Detect which cell encompasses the target text, then output its [X, Y] center coordinate. 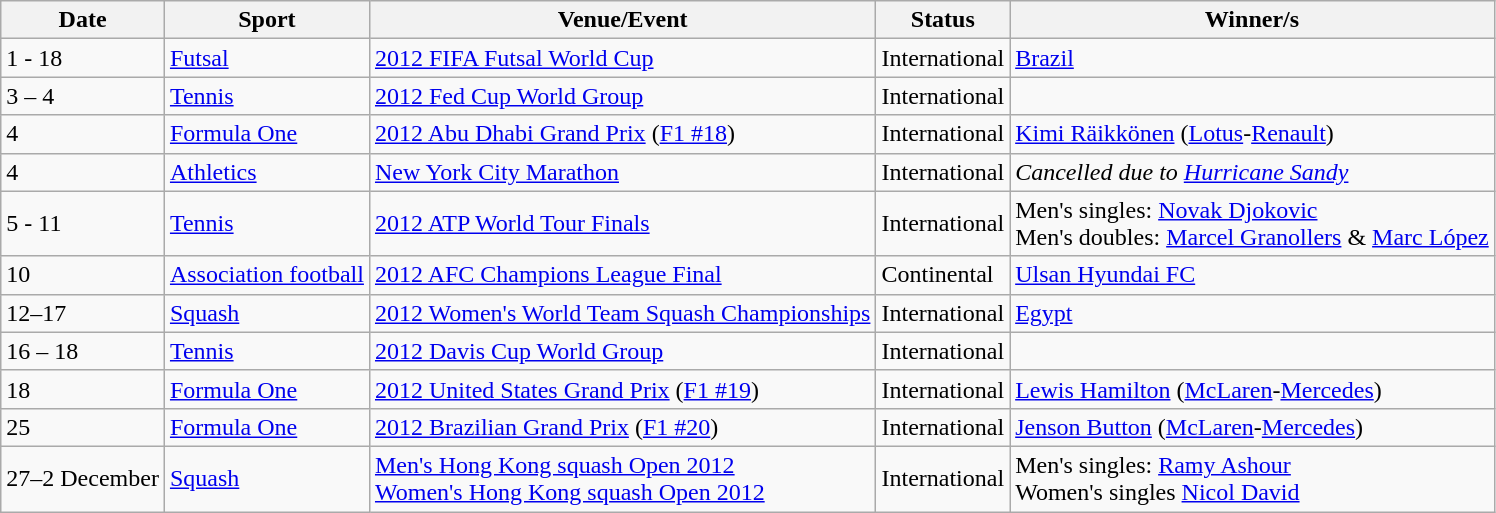
Venue/Event [622, 20]
2012 AFC Champions League Final [622, 275]
2012 Brazilian Grand Prix (F1 #20) [622, 427]
25 [83, 427]
5 - 11 [83, 224]
Men's Hong Kong squash Open 2012 Women's Hong Kong squash Open 2012 [622, 478]
2012 Abu Dhabi Grand Prix (F1 #18) [622, 134]
Lewis Hamilton (McLaren-Mercedes) [1252, 389]
Continental [943, 275]
2012 Fed Cup World Group [622, 96]
Association football [266, 275]
18 [83, 389]
2012 FIFA Futsal World Cup [622, 58]
Athletics [266, 172]
Date [83, 20]
12–17 [83, 313]
Men's singles: Ramy Ashour Women's singles Nicol David [1252, 478]
27–2 December [83, 478]
Jenson Button (McLaren-Mercedes) [1252, 427]
Cancelled due to Hurricane Sandy [1252, 172]
10 [83, 275]
Winner/s [1252, 20]
2012 Davis Cup World Group [622, 351]
New York City Marathon [622, 172]
Ulsan Hyundai FC [1252, 275]
16 – 18 [83, 351]
3 – 4 [83, 96]
Futsal [266, 58]
2012 ATP World Tour Finals [622, 224]
1 - 18 [83, 58]
Men's singles: Novak Djokovic Men's doubles: Marcel Granollers & Marc López [1252, 224]
Sport [266, 20]
Brazil [1252, 58]
Egypt [1252, 313]
2012 Women's World Team Squash Championships [622, 313]
Kimi Räikkönen (Lotus-Renault) [1252, 134]
2012 United States Grand Prix (F1 #19) [622, 389]
Status [943, 20]
